Output the [X, Y] coordinate of the center of the cell containing the given text.  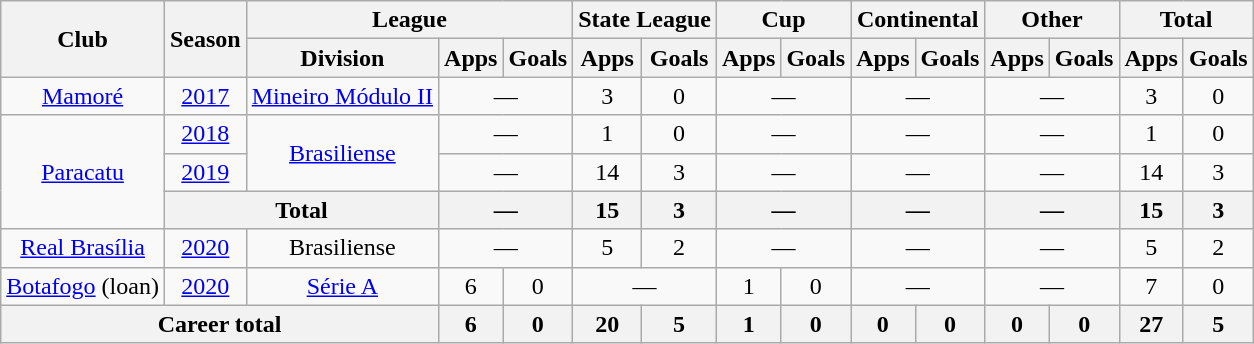
Season [205, 39]
Division [342, 58]
Other [1052, 20]
Série A [342, 286]
20 [608, 324]
27 [1151, 324]
Paracatu [83, 172]
Mamoré [83, 96]
Club [83, 39]
2017 [205, 96]
Continental [918, 20]
Real Brasília [83, 248]
2019 [205, 172]
7 [1151, 286]
League [410, 20]
Mineiro Módulo II [342, 96]
Career total [220, 324]
Botafogo (loan) [83, 286]
Cup [783, 20]
State League [645, 20]
2018 [205, 134]
